Identify which cell holds the provided text, then report its (X, Y) central coordinate. 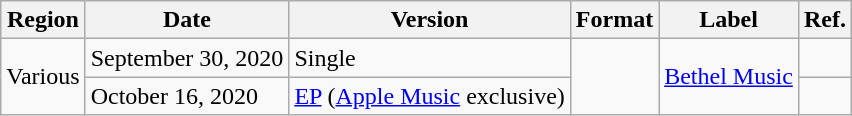
Ref. (824, 20)
Format (614, 20)
Date (187, 20)
Version (430, 20)
Bethel Music (729, 77)
EP (Apple Music exclusive) (430, 96)
Various (43, 77)
Region (43, 20)
Label (729, 20)
October 16, 2020 (187, 96)
September 30, 2020 (187, 58)
Single (430, 58)
